For the text-containing cell, return its midpoint in [X, Y] coordinate format. 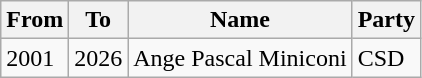
Party [386, 20]
2001 [35, 58]
Ange Pascal Miniconi [240, 58]
From [35, 20]
2026 [98, 58]
Name [240, 20]
CSD [386, 58]
To [98, 20]
